Capture the cell that displays the provided text and extract its (X, Y) central coordinate. 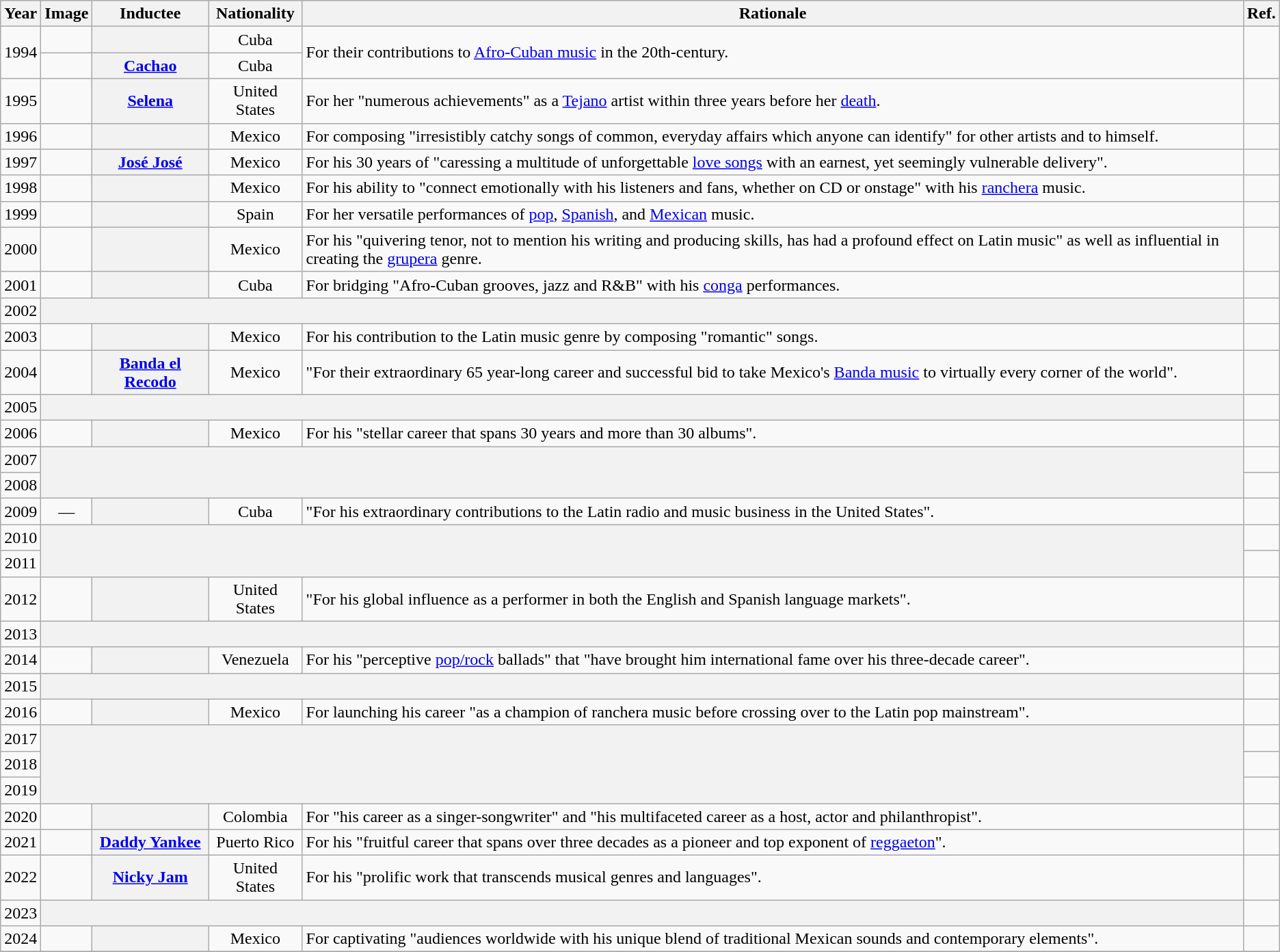
2002 (21, 310)
Nicky Jam (150, 878)
1995 (21, 101)
For his "prolific work that transcends musical genres and languages". (773, 878)
2009 (21, 512)
2011 (21, 564)
2010 (21, 538)
1999 (21, 214)
For their contributions to Afro-Cuban music in the 20th-century. (773, 53)
1997 (21, 162)
For his "perceptive pop/rock ballads" that "have brought him international fame over his three-decade career". (773, 660)
For his ability to "connect emotionally with his listeners and fans, whether on CD or onstage" with his ranchera music. (773, 188)
"For their extraordinary 65 year-long career and successful bid to take Mexico's Banda music to virtually every corner of the world". (773, 372)
2014 (21, 660)
2008 (21, 486)
For captivating "audiences worldwide with his unique blend of traditional Mexican sounds and contemporary elements". (773, 939)
1996 (21, 136)
Rationale (773, 14)
For composing "irresistibly catchy songs of common, everyday affairs which anyone can identify" for other artists and to himself. (773, 136)
2020 (21, 816)
2022 (21, 878)
For her "numerous achievements" as a Tejano artist within three years before her death. (773, 101)
1994 (21, 53)
Venezuela (256, 660)
Inductee (150, 14)
2003 (21, 336)
2005 (21, 408)
Ref. (1261, 14)
For his "fruitful career that spans over three decades as a pioneer and top exponent of reggaeton". (773, 843)
2006 (21, 434)
Banda el Recodo (150, 372)
Puerto Rico (256, 843)
"For his global influence as a performer in both the English and Spanish language markets". (773, 599)
Daddy Yankee (150, 843)
For bridging "Afro-Cuban grooves, jazz and R&B" with his conga performances. (773, 285)
Year (21, 14)
Selena (150, 101)
2015 (21, 686)
2016 (21, 712)
2012 (21, 599)
2018 (21, 764)
Colombia (256, 816)
1998 (21, 188)
2007 (21, 460)
Spain (256, 214)
Cachao (150, 66)
"For his extraordinary contributions to the Latin radio and music business in the United States". (773, 512)
2004 (21, 372)
For his 30 years of "caressing a multitude of unforgettable love songs with an earnest, yet seemingly vulnerable delivery". (773, 162)
For his contribution to the Latin music genre by composing "romantic" songs. (773, 336)
José José (150, 162)
2013 (21, 634)
For her versatile performances of pop, Spanish, and Mexican music. (773, 214)
Nationality (256, 14)
2023 (21, 913)
2001 (21, 285)
For his "stellar career that spans 30 years and more than 30 albums". (773, 434)
For launching his career "as a champion of ranchera music before crossing over to the Latin pop mainstream". (773, 712)
— (67, 512)
2017 (21, 738)
2019 (21, 790)
2021 (21, 843)
2024 (21, 939)
For "his career as a singer-songwriter" and "his multifaceted career as a host, actor and philanthropist". (773, 816)
2000 (21, 249)
Image (67, 14)
